Scan for the cell matching the given text and deliver its [X, Y] coordinate at center. 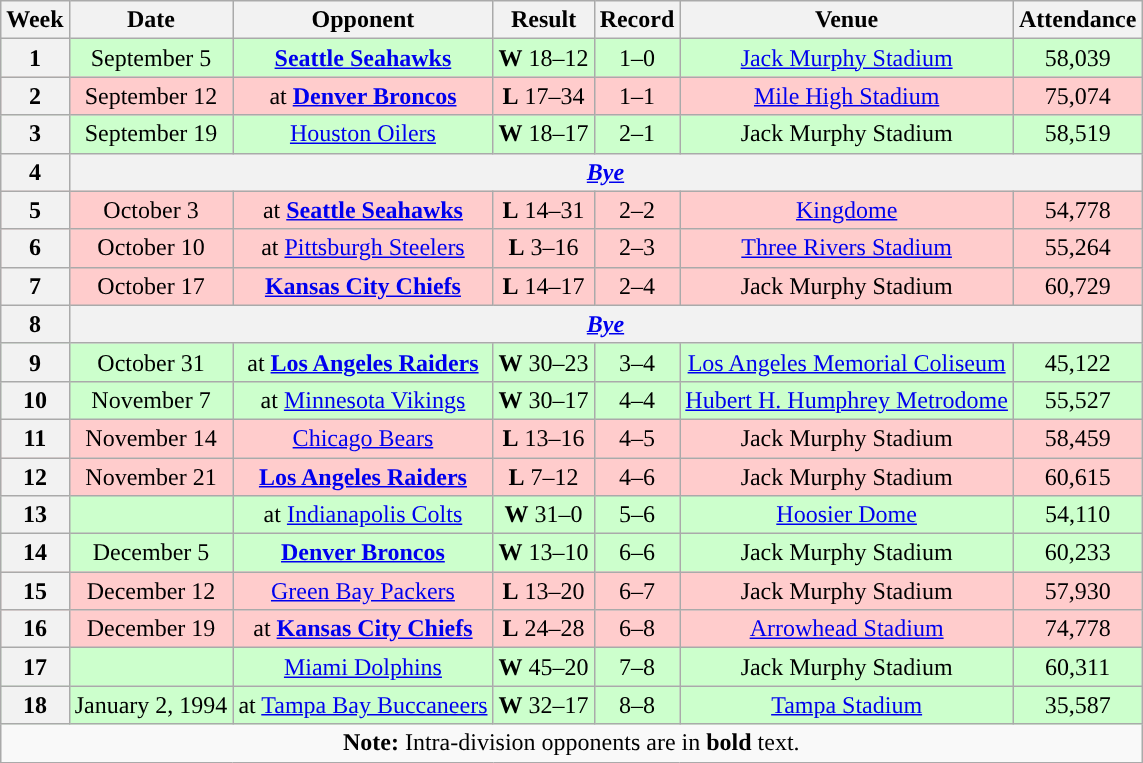
Kingdome [847, 210]
Record [637, 20]
60,233 [1077, 553]
4–4 [637, 400]
Date [151, 20]
December 5 [151, 553]
6–8 [637, 629]
4–5 [637, 438]
at Seattle Seahawks [363, 210]
55,264 [1077, 248]
6–6 [637, 553]
Arrowhead Stadium [847, 629]
L 24–28 [544, 629]
Attendance [1077, 20]
Houston Oilers [363, 134]
October 3 [151, 210]
5–6 [637, 515]
75,074 [1077, 96]
at Denver Broncos [363, 96]
L 14–31 [544, 210]
December 12 [151, 591]
at Kansas City Chiefs [363, 629]
60,311 [1077, 667]
12 [35, 477]
58,459 [1077, 438]
November 14 [151, 438]
9 [35, 362]
6 [35, 248]
7–8 [637, 667]
16 [35, 629]
at Los Angeles Raiders [363, 362]
4 [35, 172]
November 7 [151, 400]
8 [35, 324]
W 18–12 [544, 58]
Result [544, 20]
3 [35, 134]
W 31–0 [544, 515]
W 32–17 [544, 705]
15 [35, 591]
2–4 [637, 286]
Note: Intra-division opponents are in bold text. [572, 743]
Green Bay Packers [363, 591]
6–7 [637, 591]
W 13–10 [544, 553]
1–1 [637, 96]
58,039 [1077, 58]
60,615 [1077, 477]
Mile High Stadium [847, 96]
L 13–16 [544, 438]
3–4 [637, 362]
L 3–16 [544, 248]
September 5 [151, 58]
8–8 [637, 705]
at Tampa Bay Buccaneers [363, 705]
54,110 [1077, 515]
October 31 [151, 362]
11 [35, 438]
14 [35, 553]
Miami Dolphins [363, 667]
13 [35, 515]
W 30–17 [544, 400]
2–1 [637, 134]
2–3 [637, 248]
L 14–17 [544, 286]
Los Angeles Raiders [363, 477]
18 [35, 705]
at Pittsburgh Steelers [363, 248]
Denver Broncos [363, 553]
10 [35, 400]
60,729 [1077, 286]
5 [35, 210]
1–0 [637, 58]
L 13–20 [544, 591]
W 18–17 [544, 134]
L 7–12 [544, 477]
September 12 [151, 96]
1 [35, 58]
55,527 [1077, 400]
W 30–23 [544, 362]
2 [35, 96]
October 10 [151, 248]
Hubert H. Humphrey Metrodome [847, 400]
W 45–20 [544, 667]
54,778 [1077, 210]
4–6 [637, 477]
at Indianapolis Colts [363, 515]
2–2 [637, 210]
58,519 [1077, 134]
Venue [847, 20]
45,122 [1077, 362]
35,587 [1077, 705]
January 2, 1994 [151, 705]
Week [35, 20]
7 [35, 286]
Los Angeles Memorial Coliseum [847, 362]
Kansas City Chiefs [363, 286]
December 19 [151, 629]
October 17 [151, 286]
L 17–34 [544, 96]
Three Rivers Stadium [847, 248]
Seattle Seahawks [363, 58]
17 [35, 667]
Opponent [363, 20]
74,778 [1077, 629]
Tampa Stadium [847, 705]
at Minnesota Vikings [363, 400]
57,930 [1077, 591]
Hoosier Dome [847, 515]
November 21 [151, 477]
Chicago Bears [363, 438]
September 19 [151, 134]
